Identify which cell holds the provided text, then report its [x, y] central coordinate. 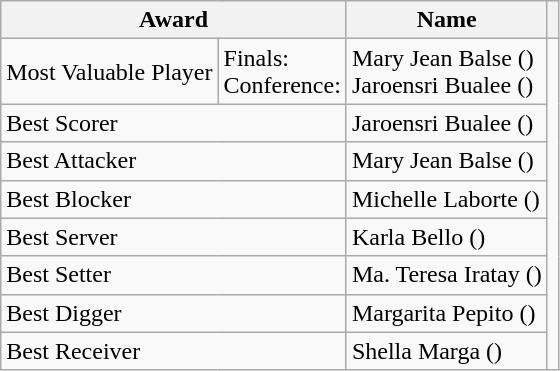
Award [174, 20]
Finals:Conference: [282, 72]
Jaroensri Bualee () [446, 123]
Name [446, 20]
Shella Marga () [446, 351]
Ma. Teresa Iratay () [446, 275]
Best Server [174, 237]
Mary Jean Balse () [446, 161]
Best Receiver [174, 351]
Best Attacker [174, 161]
Best Setter [174, 275]
Mary Jean Balse () Jaroensri Bualee () [446, 72]
Karla Bello () [446, 237]
Best Digger [174, 313]
Michelle Laborte () [446, 199]
Most Valuable Player [110, 72]
Best Scorer [174, 123]
Best Blocker [174, 199]
Margarita Pepito () [446, 313]
